Return (X, Y) of the center of cell containing provided text 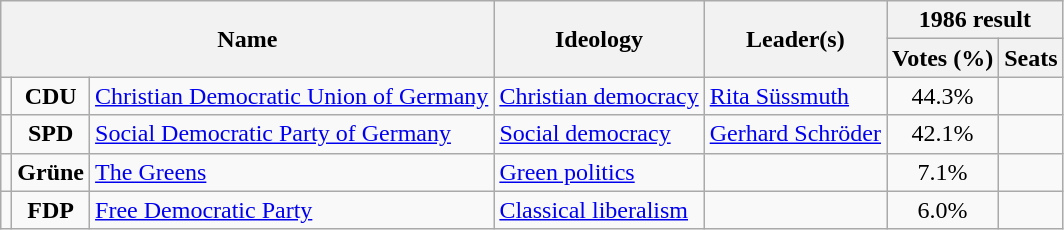
Name (248, 39)
Rita Süssmuth (795, 96)
CDU (51, 96)
44.3% (942, 96)
Grüne (51, 172)
Green politics (599, 172)
42.1% (942, 134)
FDP (51, 210)
Social Democratic Party of Germany (292, 134)
Free Democratic Party (292, 210)
7.1% (942, 172)
The Greens (292, 172)
Social democracy (599, 134)
Gerhard Schröder (795, 134)
SPD (51, 134)
Christian democracy (599, 96)
6.0% (942, 210)
1986 result (974, 20)
Ideology (599, 39)
Votes (%) (942, 58)
Leader(s) (795, 39)
Seats (1031, 58)
Christian Democratic Union of Germany (292, 96)
Classical liberalism (599, 210)
